Find where the given text appears and provide that cell's center as (x, y) coordinate. 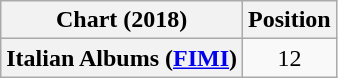
Chart (2018) (122, 20)
Italian Albums (FIMI) (122, 58)
12 (290, 58)
Position (290, 20)
